Find where the given text appears and provide that cell's center as [x, y] coordinate. 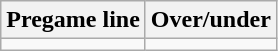
Pregame line [74, 20]
Over/under [210, 20]
